From the cell containing the given text, extract its center point as (X, Y) coordinate. 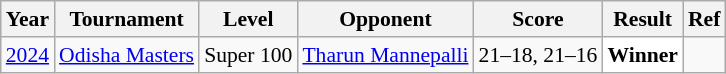
Opponent (385, 19)
21–18, 21–16 (538, 55)
Ref (704, 19)
Level (248, 19)
Super 100 (248, 55)
Score (538, 19)
Winner (642, 55)
2024 (28, 55)
Odisha Masters (126, 55)
Tournament (126, 19)
Tharun Mannepalli (385, 55)
Year (28, 19)
Result (642, 19)
